Find where the given text appears and provide that cell's center as [X, Y] coordinate. 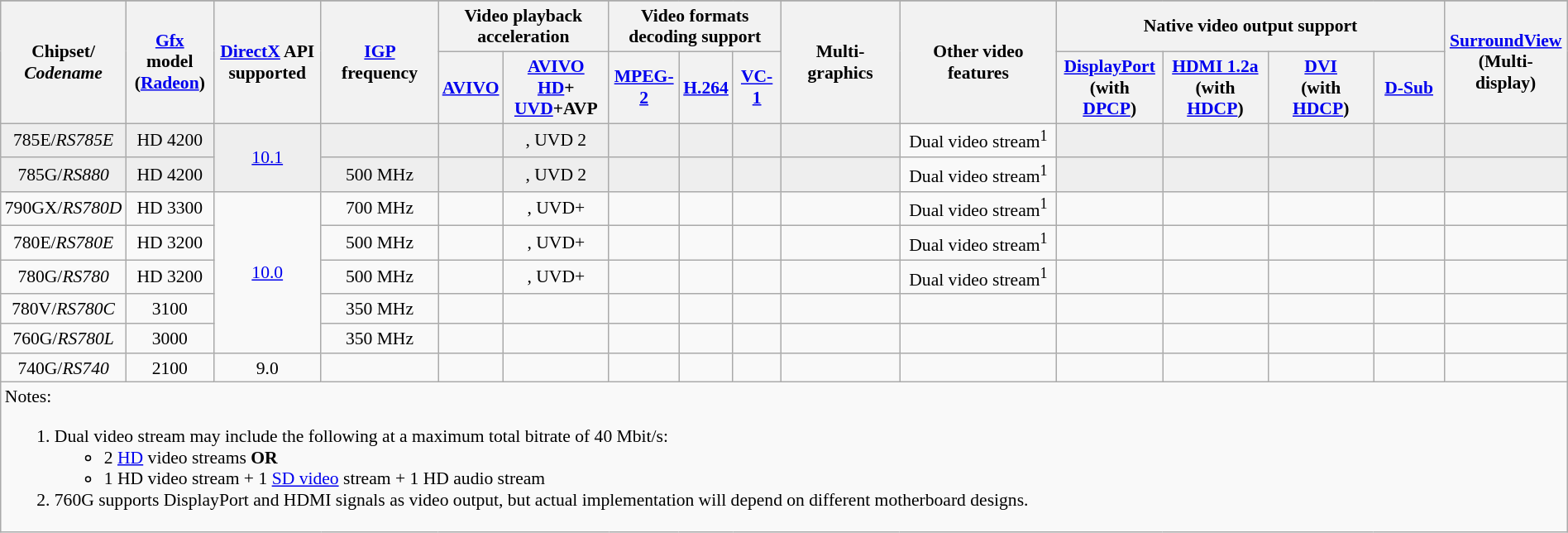
790GX/RS780D [64, 209]
785E/RS785E [64, 141]
Other video features [978, 62]
Multi-graphics [840, 62]
740G/RS740 [64, 368]
Gfx model(Radeon) [170, 62]
760G/RS780L [64, 339]
IGP frequency [379, 62]
2100 [170, 368]
780G/RS780 [64, 276]
MPEG-2 [643, 88]
AVIVO HD+UVD+AVP [557, 88]
HDMI 1.2a(with HDCP) [1216, 88]
Video playbackacceleration [523, 26]
VC-1 [757, 88]
AVIVO [471, 88]
3100 [170, 309]
HD 3300 [170, 209]
10.0 [267, 273]
H.264 [706, 88]
Chipset/Codename [64, 62]
3000 [170, 339]
785G/RS880 [64, 174]
9.0 [267, 368]
700 MHz [379, 209]
SurroundView(Multi-display) [1505, 62]
10.1 [267, 157]
Native video output support [1250, 26]
D-Sub [1409, 88]
780E/RS780E [64, 243]
780V/RS780C [64, 309]
DVI(with HDCP) [1321, 88]
DisplayPort(with DPCP) [1110, 88]
Video formatsdecoding support [695, 26]
DirectX API supported [267, 62]
